Scan for the cell matching the given text and deliver its [x, y] coordinate at center. 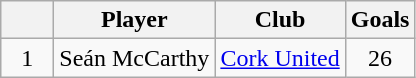
Club [280, 20]
Player [134, 20]
Seán McCarthy [134, 58]
Cork United [280, 58]
Goals [380, 20]
26 [380, 58]
1 [28, 58]
